Scan for the cell matching the given text and deliver its [x, y] coordinate at center. 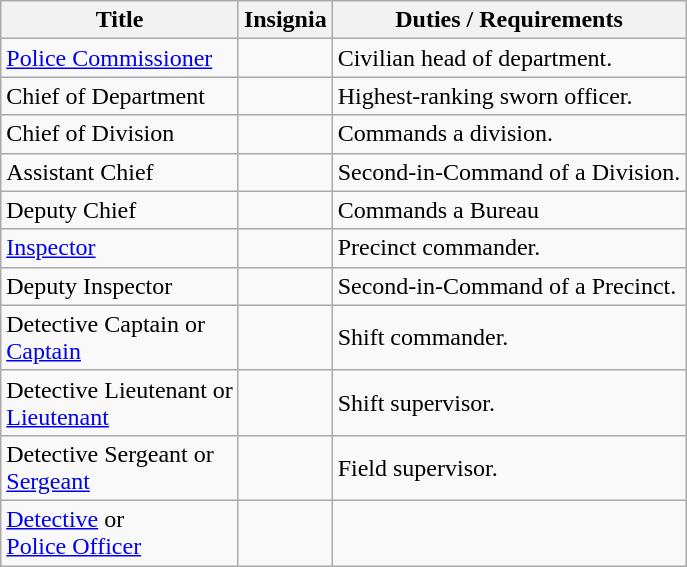
Assistant Chief [120, 172]
Precinct commander. [509, 248]
Field supervisor. [509, 468]
Detective orPolice Officer [120, 532]
Detective Sergeant orSergeant [120, 468]
Shift commander. [509, 338]
Chief of Division [120, 134]
Inspector [120, 248]
Commands a Bureau [509, 210]
Detective Captain orCaptain [120, 338]
Deputy Inspector [120, 286]
Highest-ranking sworn officer. [509, 96]
Detective Lieutenant orLieutenant [120, 402]
Deputy Chief [120, 210]
Insignia [285, 20]
Commands a division. [509, 134]
Shift supervisor. [509, 402]
Second-in-Command of a Precinct. [509, 286]
Duties / Requirements [509, 20]
Police Commissioner [120, 58]
Civilian head of department. [509, 58]
Chief of Department [120, 96]
Second-in-Command of a Division. [509, 172]
Title [120, 20]
